Search for the cell housing the specified text and yield its (x, y) center coordinate. 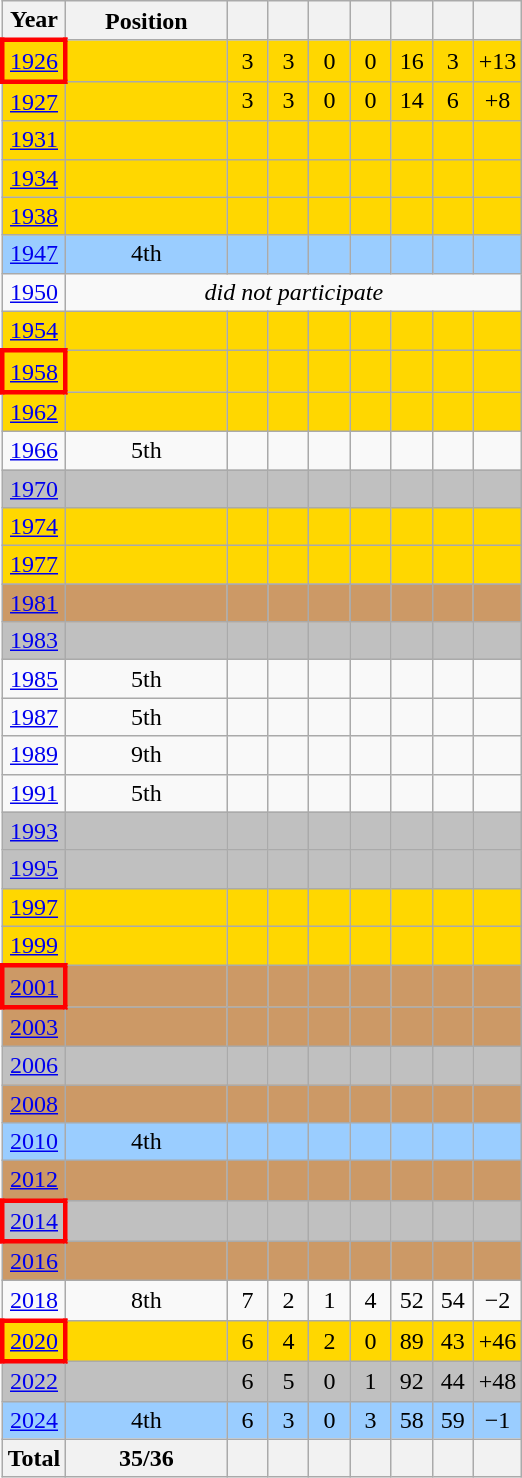
16 (412, 60)
1983 (34, 641)
1934 (34, 178)
1926 (34, 60)
1989 (34, 755)
7 (248, 1301)
5 (288, 1381)
2001 (34, 986)
2006 (34, 1065)
2008 (34, 1103)
1999 (34, 946)
2010 (34, 1142)
1987 (34, 717)
1977 (34, 565)
1927 (34, 101)
2022 (34, 1381)
1991 (34, 793)
1962 (34, 412)
1950 (34, 292)
1995 (34, 869)
1938 (34, 216)
Total (34, 1458)
2014 (34, 1220)
9th (146, 755)
+13 (498, 60)
1985 (34, 679)
2018 (34, 1301)
+46 (498, 1340)
−2 (498, 1301)
59 (452, 1420)
1966 (34, 450)
Position (146, 21)
+8 (498, 101)
54 (452, 1301)
89 (412, 1340)
2024 (34, 1420)
1970 (34, 489)
44 (452, 1381)
58 (412, 1420)
did not participate (294, 292)
35/36 (146, 1458)
−1 (498, 1420)
92 (412, 1381)
1931 (34, 140)
1958 (34, 372)
8th (146, 1301)
1974 (34, 527)
1981 (34, 603)
1993 (34, 831)
2003 (34, 1027)
43 (452, 1340)
+48 (498, 1381)
2012 (34, 1181)
1997 (34, 907)
Year (34, 21)
2020 (34, 1340)
14 (412, 101)
1954 (34, 331)
52 (412, 1301)
2016 (34, 1261)
1947 (34, 254)
